Scan for the cell matching the given text and deliver its (X, Y) coordinate at center. 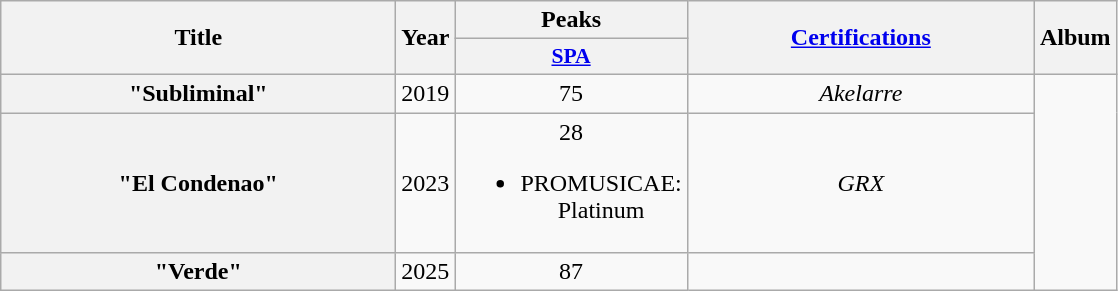
87 (571, 272)
"Verde" (198, 272)
Akelarre (860, 93)
"El Condenao" (198, 182)
"Subliminal" (198, 93)
Peaks (571, 20)
Title (198, 38)
75 (571, 93)
2023 (426, 182)
28PROMUSICAE: Platinum (571, 182)
2025 (426, 272)
Album (1075, 38)
SPA (571, 57)
Year (426, 38)
Certifications (860, 38)
GRX (860, 182)
2019 (426, 93)
